Return (X, Y) of the center of cell containing provided text 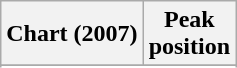
Chart (2007) (72, 34)
Peakposition (189, 34)
